Identify which cell holds the provided text, then report its (X, Y) central coordinate. 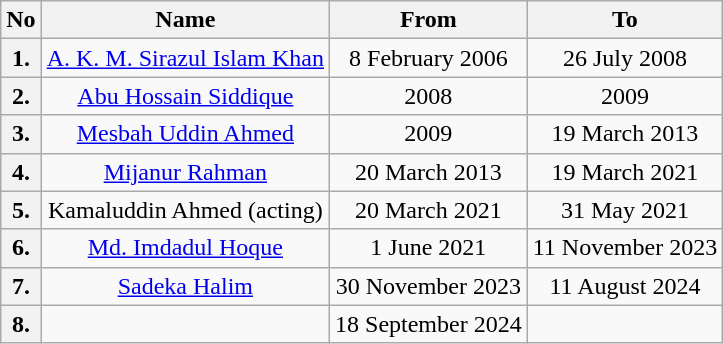
Abu Hossain Siddique (185, 96)
19 March 2013 (624, 134)
7. (21, 286)
A. K. M. Sirazul Islam Khan (185, 58)
1 June 2021 (429, 248)
18 September 2024 (429, 324)
31 May 2021 (624, 210)
8. (21, 324)
Name (185, 20)
5. (21, 210)
Kamaluddin Ahmed (acting) (185, 210)
19 March 2021 (624, 172)
No (21, 20)
From (429, 20)
2008 (429, 96)
2. (21, 96)
Sadeka Halim (185, 286)
Mijanur Rahman (185, 172)
11 August 2024 (624, 286)
20 March 2021 (429, 210)
1. (21, 58)
3. (21, 134)
Mesbah Uddin Ahmed (185, 134)
8 February 2006 (429, 58)
6. (21, 248)
To (624, 20)
26 July 2008 (624, 58)
20 March 2013 (429, 172)
4. (21, 172)
30 November 2023 (429, 286)
Md. Imdadul Hoque (185, 248)
11 November 2023 (624, 248)
